Capture the cell that displays the provided text and extract its (x, y) central coordinate. 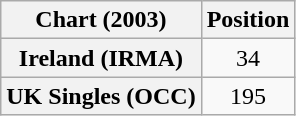
Chart (2003) (101, 20)
Ireland (IRMA) (101, 58)
34 (248, 58)
Position (248, 20)
195 (248, 96)
UK Singles (OCC) (101, 96)
